Extract the (X, Y) coordinate from the center of the cell holding the provided text.  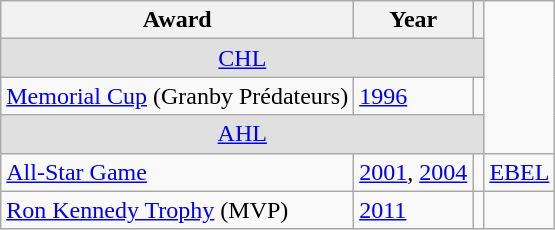
2001, 2004 (414, 172)
Ron Kennedy Trophy (MVP) (178, 210)
CHL (242, 58)
Memorial Cup (Granby Prédateurs) (178, 96)
EBEL (520, 172)
Year (414, 20)
2011 (414, 210)
AHL (242, 134)
All-Star Game (178, 172)
Award (178, 20)
1996 (414, 96)
